Detect which cell encompasses the target text, then output its (X, Y) center coordinate. 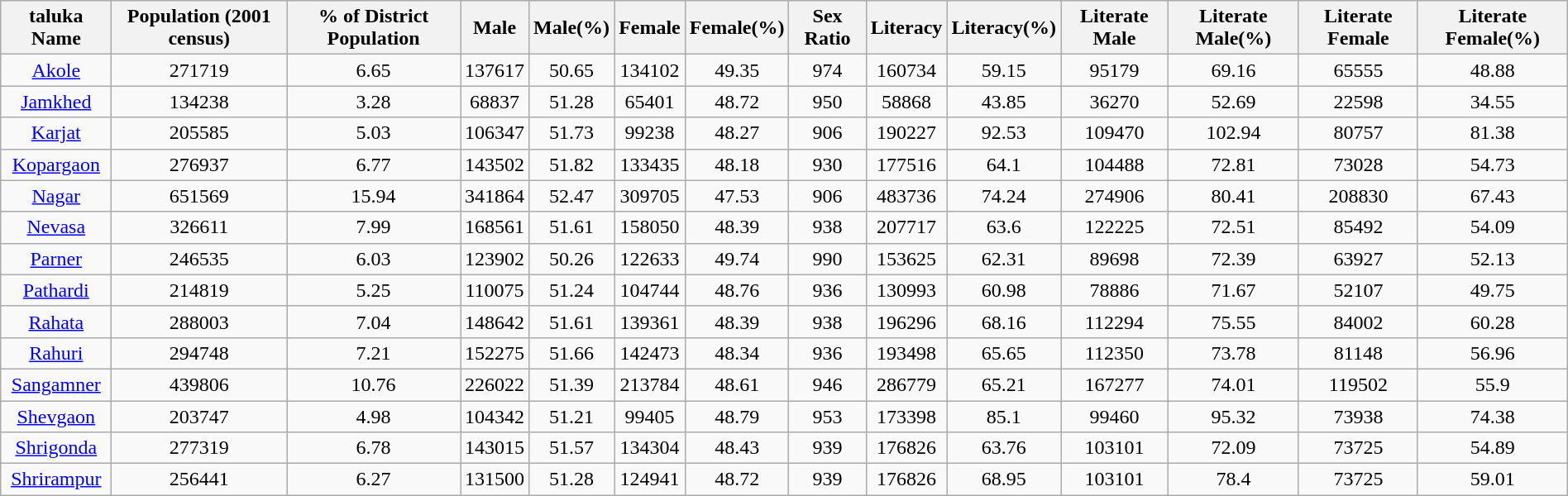
48.76 (737, 290)
148642 (495, 322)
52.47 (572, 196)
Rahuri (56, 353)
326611 (199, 227)
Karjat (56, 133)
52.13 (1492, 259)
134304 (650, 448)
288003 (199, 322)
276937 (199, 165)
5.25 (374, 290)
67.43 (1492, 196)
54.09 (1492, 227)
69.16 (1233, 70)
72.51 (1233, 227)
58868 (906, 102)
73.78 (1233, 353)
213784 (650, 384)
256441 (199, 479)
143015 (495, 448)
119502 (1358, 384)
51.21 (572, 416)
309705 (650, 196)
226022 (495, 384)
99238 (650, 133)
48.88 (1492, 70)
Sangamner (56, 384)
110075 (495, 290)
208830 (1358, 196)
Rahata (56, 322)
7.04 (374, 322)
173398 (906, 416)
52.69 (1233, 102)
48.79 (737, 416)
59.15 (1004, 70)
130993 (906, 290)
47.53 (737, 196)
Female (650, 28)
122633 (650, 259)
Pathardi (56, 290)
946 (827, 384)
80.41 (1233, 196)
99460 (1115, 416)
177516 (906, 165)
102.94 (1233, 133)
Literate Male(%) (1233, 28)
taluka Name (56, 28)
48.34 (737, 353)
153625 (906, 259)
60.98 (1004, 290)
50.65 (572, 70)
51.57 (572, 448)
131500 (495, 479)
65.65 (1004, 353)
10.76 (374, 384)
167277 (1115, 384)
62.31 (1004, 259)
50.26 (572, 259)
5.03 (374, 133)
68.16 (1004, 322)
95.32 (1233, 416)
Shrigonda (56, 448)
65401 (650, 102)
Literate Female (1358, 28)
Female(%) (737, 28)
Literacy(%) (1004, 28)
60.28 (1492, 322)
81148 (1358, 353)
990 (827, 259)
6.27 (374, 479)
85492 (1358, 227)
48.43 (737, 448)
168561 (495, 227)
55.9 (1492, 384)
Male (495, 28)
104488 (1115, 165)
196296 (906, 322)
974 (827, 70)
74.01 (1233, 384)
75.55 (1233, 322)
49.35 (737, 70)
15.94 (374, 196)
106347 (495, 133)
95179 (1115, 70)
122225 (1115, 227)
74.24 (1004, 196)
Literacy (906, 28)
59.01 (1492, 479)
51.24 (572, 290)
203747 (199, 416)
63.6 (1004, 227)
139361 (650, 322)
64.1 (1004, 165)
63.76 (1004, 448)
112350 (1115, 353)
73938 (1358, 416)
% of District Population (374, 28)
72.81 (1233, 165)
274906 (1115, 196)
43.85 (1004, 102)
49.74 (737, 259)
56.96 (1492, 353)
81.38 (1492, 133)
Akole (56, 70)
48.18 (737, 165)
Male(%) (572, 28)
134102 (650, 70)
63927 (1358, 259)
54.89 (1492, 448)
68.95 (1004, 479)
34.55 (1492, 102)
294748 (199, 353)
54.73 (1492, 165)
950 (827, 102)
930 (827, 165)
78886 (1115, 290)
Nagar (56, 196)
85.1 (1004, 416)
109470 (1115, 133)
104342 (495, 416)
73028 (1358, 165)
207717 (906, 227)
277319 (199, 448)
49.75 (1492, 290)
6.03 (374, 259)
286779 (906, 384)
89698 (1115, 259)
271719 (199, 70)
84002 (1358, 322)
52107 (1358, 290)
78.4 (1233, 479)
142473 (650, 353)
Literate Female(%) (1492, 28)
Population (2001 census) (199, 28)
51.66 (572, 353)
104744 (650, 290)
72.09 (1233, 448)
6.78 (374, 448)
439806 (199, 384)
152275 (495, 353)
65555 (1358, 70)
133435 (650, 165)
Nevasa (56, 227)
72.39 (1233, 259)
36270 (1115, 102)
124941 (650, 479)
123902 (495, 259)
134238 (199, 102)
Literate Male (1115, 28)
651569 (199, 196)
112294 (1115, 322)
3.28 (374, 102)
48.61 (737, 384)
68837 (495, 102)
80757 (1358, 133)
214819 (199, 290)
51.39 (572, 384)
193498 (906, 353)
22598 (1358, 102)
953 (827, 416)
51.73 (572, 133)
6.65 (374, 70)
7.21 (374, 353)
160734 (906, 70)
Jamkhed (56, 102)
143502 (495, 165)
Shrirampur (56, 479)
6.77 (374, 165)
71.67 (1233, 290)
51.82 (572, 165)
4.98 (374, 416)
341864 (495, 196)
205585 (199, 133)
Shevgaon (56, 416)
190227 (906, 133)
246535 (199, 259)
48.27 (737, 133)
Sex Ratio (827, 28)
65.21 (1004, 384)
7.99 (374, 227)
137617 (495, 70)
74.38 (1492, 416)
99405 (650, 416)
Kopargaon (56, 165)
Parner (56, 259)
158050 (650, 227)
483736 (906, 196)
92.53 (1004, 133)
